Scan for the cell matching the given text and deliver its (X, Y) coordinate at center. 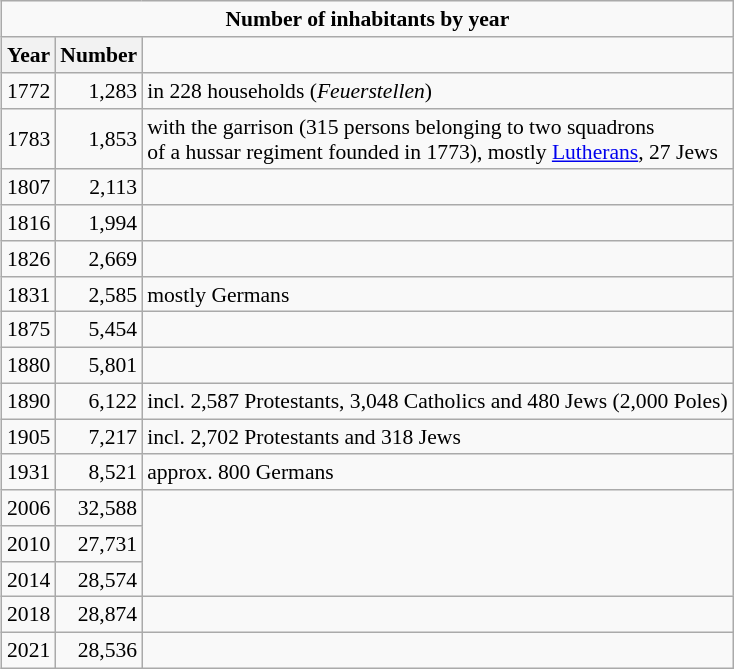
32,588 (98, 508)
2,585 (98, 294)
2006 (28, 508)
1831 (28, 294)
incl. 2,587 Protestants, 3,048 Catholics and 480 Jews (2,000 Poles) (438, 401)
Year (28, 55)
8,521 (98, 472)
5,801 (98, 365)
28,536 (98, 650)
28,574 (98, 579)
1772 (28, 91)
1890 (28, 401)
1816 (28, 223)
1,994 (98, 223)
Number (98, 55)
1783 (28, 138)
1905 (28, 437)
with the garrison (315 persons belonging to two squadrons of a hussar regiment founded in 1773), mostly Lutherans, 27 Jews (438, 138)
27,731 (98, 544)
6,122 (98, 401)
approx. 800 Germans (438, 472)
1,283 (98, 91)
1875 (28, 330)
2014 (28, 579)
2018 (28, 615)
2,113 (98, 187)
2,669 (98, 259)
in 228 households (Feuerstellen) (438, 91)
1807 (28, 187)
incl. 2,702 Protestants and 318 Jews (438, 437)
mostly Germans (438, 294)
1880 (28, 365)
5,454 (98, 330)
1,853 (98, 138)
2010 (28, 544)
28,874 (98, 615)
2021 (28, 650)
1826 (28, 259)
Number of inhabitants by year (368, 19)
1931 (28, 472)
7,217 (98, 437)
